Detect which cell encompasses the target text, then output its [X, Y] center coordinate. 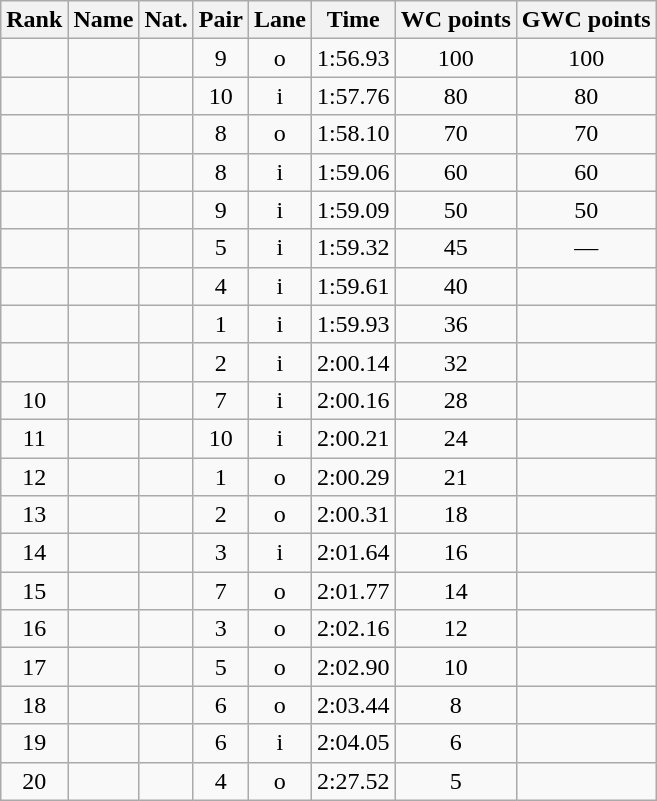
45 [456, 248]
Lane [280, 20]
2:01.64 [353, 553]
1:57.76 [353, 96]
Rank [34, 20]
Pair [220, 20]
13 [34, 515]
28 [456, 400]
2:00.21 [353, 438]
2:00.14 [353, 362]
Time [353, 20]
Nat. [166, 20]
WC points [456, 20]
1:59.06 [353, 172]
2:00.31 [353, 515]
2:02.90 [353, 667]
1:58.10 [353, 134]
1:59.93 [353, 324]
2:02.16 [353, 629]
36 [456, 324]
GWC points [586, 20]
21 [456, 477]
1:59.32 [353, 248]
32 [456, 362]
— [586, 248]
17 [34, 667]
19 [34, 743]
24 [456, 438]
2:04.05 [353, 743]
2:00.16 [353, 400]
2:27.52 [353, 781]
1:56.93 [353, 58]
15 [34, 591]
2:00.29 [353, 477]
20 [34, 781]
40 [456, 286]
2:03.44 [353, 705]
11 [34, 438]
Name [104, 20]
2:01.77 [353, 591]
1:59.61 [353, 286]
1:59.09 [353, 210]
